Capture the cell that displays the provided text and extract its (x, y) central coordinate. 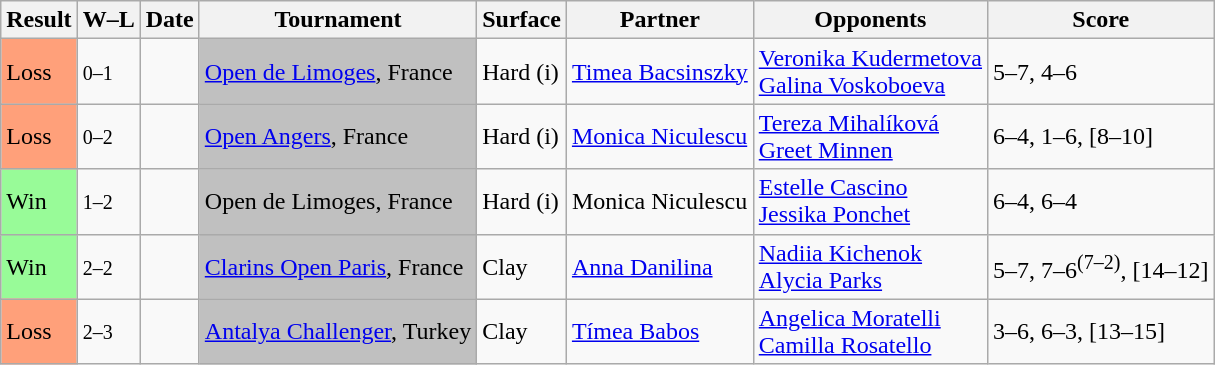
Result (39, 20)
2–2 (108, 266)
Anna Danilina (660, 266)
Opponents (870, 20)
Tournament (338, 20)
Partner (660, 20)
Date (170, 20)
Clarins Open Paris, France (338, 266)
6–4, 6–4 (1101, 202)
5–7, 4–6 (1101, 72)
Score (1101, 20)
2–3 (108, 332)
Open Angers, France (338, 136)
3–6, 6–3, [13–15] (1101, 332)
6–4, 1–6, [8–10] (1101, 136)
Timea Bacsinszky (660, 72)
Angelica Moratelli Camilla Rosatello (870, 332)
0–2 (108, 136)
Estelle Cascino Jessika Ponchet (870, 202)
0–1 (108, 72)
Tímea Babos (660, 332)
Tereza Mihalíková Greet Minnen (870, 136)
Surface (522, 20)
Nadiia Kichenok Alycia Parks (870, 266)
1–2 (108, 202)
5–7, 7–6(7–2), [14–12] (1101, 266)
Veronika Kudermetova Galina Voskoboeva (870, 72)
W–L (108, 20)
Antalya Challenger, Turkey (338, 332)
